Extract the (X, Y) coordinate from the center of the cell holding the provided text.  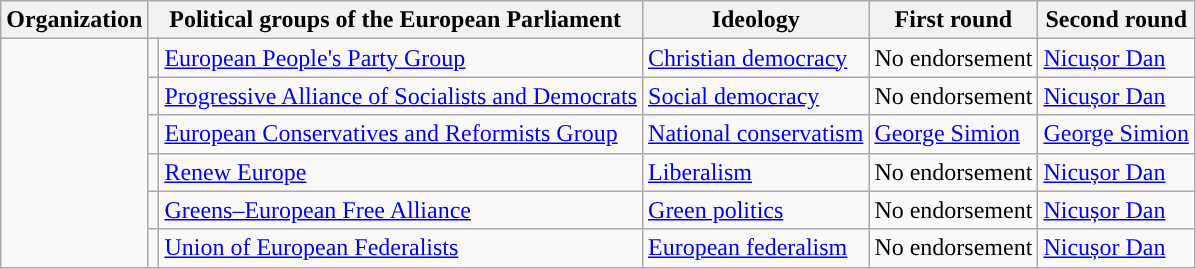
Progressive Alliance of Socialists and Democrats (401, 96)
Renew Europe (401, 172)
Political groups of the European Parliament (396, 20)
European People's Party Group (401, 58)
Christian democracy (756, 58)
First round (954, 20)
Organization (74, 20)
Ideology (756, 20)
European Conservatives and Reformists Group (401, 134)
European federalism (756, 248)
Second round (1116, 20)
Green politics (756, 210)
Union of European Federalists (401, 248)
Social democracy (756, 96)
National conservatism (756, 134)
Liberalism (756, 172)
Greens–European Free Alliance (401, 210)
